Extract the (x, y) coordinate from the center of the cell holding the provided text.  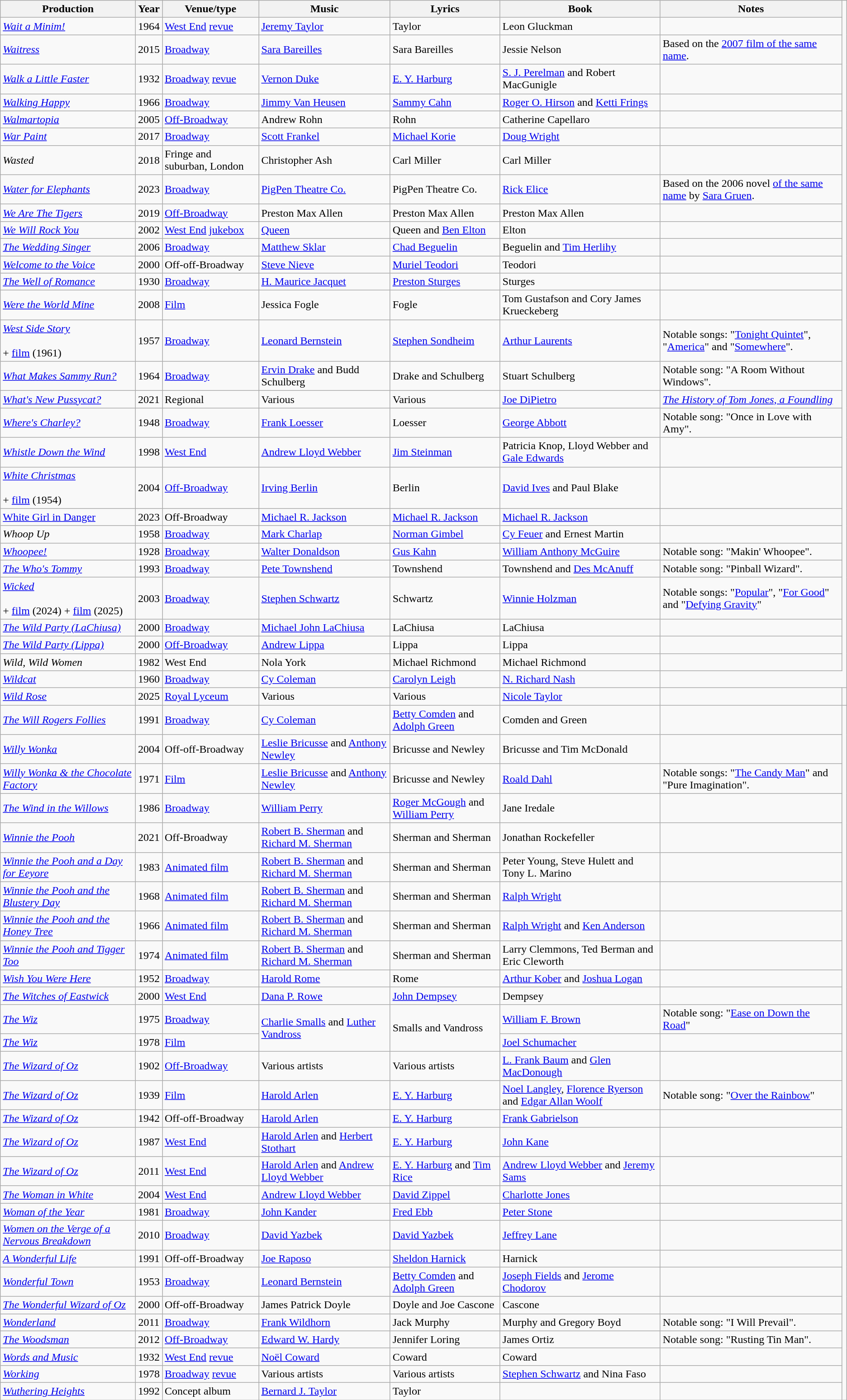
Nicole Taylor (580, 697)
Jennifer Loring (445, 1339)
Rome (445, 978)
Women on the Verge of a Nervous Breakdown (68, 1235)
Frank Wildhorn (324, 1322)
Jeremy Taylor (324, 26)
Wonderland (68, 1322)
Notes (751, 9)
1902 (148, 1066)
Irving Berlin (324, 488)
Frank Gabrielson (580, 1119)
Catherine Capellaro (580, 119)
William Anthony McGuire (580, 551)
1998 (148, 452)
N. Richard Nash (580, 679)
2006 (148, 247)
Walter Donaldson (324, 551)
Winnie the Pooh and Tigger Too (68, 955)
Book (580, 9)
Joe Raposo (324, 1258)
Fringe and suburban, London (210, 160)
Doyle and Joe Cascone (445, 1305)
Chad Beguelin (445, 247)
Scott Frankel (324, 137)
Comden and Green (580, 720)
1939 (148, 1096)
Bricusse and Tim McDonald (580, 749)
Wicked+ film (2024) + film (2025) (68, 598)
2025 (148, 697)
Wonderful Town (68, 1282)
Sheldon Harnick (445, 1258)
War Paint (68, 137)
Ervin Drake and Budd Schulberg (324, 376)
Beguelin and Tim Herlihy (580, 247)
Roger McGough and William Perry (445, 808)
Waitress (68, 50)
Matthew Sklar (324, 247)
Patricia Knop, Lloyd Webber and Gale Edwards (580, 452)
1960 (148, 679)
Bernard J. Taylor (324, 1391)
What's New Pussycat? (68, 399)
West End jukebox (210, 230)
Peter Young, Steve Hulett and Tony L. Marino (580, 867)
1968 (148, 897)
Muriel Teodori (445, 265)
Gus Kahn (445, 551)
Venue/type (210, 9)
Andrew Lippa (324, 645)
1983 (148, 867)
Tom Gustafson and Cory James Krueckeberg (580, 305)
Year (148, 9)
Wasted (68, 160)
Christopher Ash (324, 160)
George Abbott (580, 422)
1975 (148, 1019)
Regional (210, 399)
Notable song: "I Will Prevail". (751, 1322)
Wildcat (68, 679)
2008 (148, 305)
Loesser (445, 422)
1982 (148, 662)
Andrew Rohn (324, 119)
Roger O. Hirson and Ketti Frings (580, 102)
John Kander (324, 1212)
1974 (148, 955)
Andrew Lloyd Webber and Jeremy Sams (580, 1172)
Wish You Were Here (68, 978)
Teodori (580, 265)
Wild, Wild Women (68, 662)
Winnie the Pooh and the Honey Tree (68, 925)
Harnick (580, 1258)
Townshend (445, 569)
The Wind in the Willows (68, 808)
Wild Rose (68, 697)
Whistle Down the Wind (68, 452)
2019 (148, 213)
Charlotte Jones (580, 1195)
Harold Rome (324, 978)
The Witches of Eastwick (68, 996)
Wuthering Heights (68, 1391)
Jim Steinman (445, 452)
Mark Charlap (324, 534)
Walking Happy (68, 102)
Notable songs: "Tonight Quintet", "America" and "Somewhere". (751, 341)
Willy Wonka (68, 749)
1953 (148, 1282)
2017 (148, 137)
David Zippel (445, 1195)
Stephen Schwartz and Nina Faso (580, 1374)
Rohn (445, 119)
Smalls and Vandross (445, 1028)
Jeffrey Lane (580, 1235)
Royal Lyceum (210, 697)
Larry Clemmons, Ted Berman and Eric Cleworth (580, 955)
Schwartz (445, 598)
Arthur Kober and Joshua Logan (580, 978)
Edward W. Hardy (324, 1339)
Stephen Schwartz (324, 598)
E. Y. Harburg and Tim Rice (445, 1172)
Frank Loesser (324, 422)
2015 (148, 50)
Jessie Nelson (580, 50)
Fred Ebb (445, 1212)
The Wild Party (LaChiusa) (68, 627)
Woman of the Year (68, 1212)
The Will Rogers Follies (68, 720)
1981 (148, 1212)
Notable songs: "Popular", "For Good" and "Defying Gravity" (751, 598)
White Girl in Danger (68, 517)
Whoopee! (68, 551)
Harold Arlen and Herbert Stothart (324, 1142)
Norman Gimbel (445, 534)
Charlie Smalls and Luther Vandross (324, 1028)
Murphy and Gregory Boyd (580, 1322)
Winnie the Pooh and a Day for Eeyore (68, 867)
Cascone (580, 1305)
Peter Stone (580, 1212)
Sammy Cahn (445, 102)
Lyrics (445, 9)
2012 (148, 1339)
Michael John LaChiusa (324, 627)
Queen and Ben Elton (445, 230)
West Side Story + film (1961) (68, 341)
1986 (148, 808)
William F. Brown (580, 1019)
Drake and Schulberg (445, 376)
2010 (148, 1235)
Leon Gluckman (580, 26)
H. Maurice Jacquet (324, 282)
James Patrick Doyle (324, 1305)
David Ives and Paul Blake (580, 488)
The Woodsman (68, 1339)
Concept album (210, 1391)
John Dempsey (445, 996)
1948 (148, 422)
Music (324, 9)
James Ortiz (580, 1339)
Steve Nieve (324, 265)
1952 (148, 978)
The Wonderful Wizard of Oz (68, 1305)
2018 (148, 160)
William Perry (324, 808)
Stephen Sondheim (445, 341)
Based on the 2006 novel of the same name by Sara Gruen. (751, 189)
Berlin (445, 488)
1993 (148, 569)
We Are The Tigers (68, 213)
2003 (148, 598)
Harold Arlen and Andrew Lloyd Webber (324, 1172)
1957 (148, 341)
Joel Schumacher (580, 1042)
Queen (324, 230)
S. J. Perelman and Robert MacGunigle (580, 79)
1930 (148, 282)
Preston Sturges (445, 282)
Notable songs: "The Candy Man" and "Pure Imagination". (751, 779)
Noël Coward (324, 1357)
Jessica Fogle (324, 305)
The Woman in White (68, 1195)
Notable song: "A Room Without Windows". (751, 376)
White Christmas + film (1954) (68, 488)
Ralph Wright and Ken Anderson (580, 925)
Stuart Schulberg (580, 376)
Wait a Minim! (68, 26)
Townshend and Des McAnuff (580, 569)
1987 (148, 1142)
Joe DiPietro (580, 399)
Jimmy Van Heusen (324, 102)
Noel Langley, Florence Ryerson and Edgar Allan Woolf (580, 1096)
The History of Tom Jones, a Foundling (751, 399)
Notable song: "Pinball Wizard". (751, 569)
John Kane (580, 1142)
Notable song: "Makin' Whoopee". (751, 551)
Arthur Laurents (580, 341)
Walk a Little Faster (68, 79)
Jack Murphy (445, 1322)
Fogle (445, 305)
Sturges (580, 282)
Michael Korie (445, 137)
Notable song: "Over the Rainbow" (751, 1096)
Joseph Fields and Jerome Chodorov (580, 1282)
2005 (148, 119)
Winnie the Pooh and the Blustery Day (68, 897)
A Wonderful Life (68, 1258)
Roald Dahl (580, 779)
Based on the 2007 film of the same name. (751, 50)
Walmartopia (68, 119)
Winnie the Pooh (68, 838)
Willy Wonka & the Chocolate Factory (68, 779)
Jane Iredale (580, 808)
Notable song: "Once in Love with Amy". (751, 422)
1992 (148, 1391)
The Well of Romance (68, 282)
1958 (148, 534)
Notable song: "Ease on Down the Road" (751, 1019)
What Makes Sammy Run? (68, 376)
The Wild Party (Lippa) (68, 645)
2002 (148, 230)
Pete Townshend (324, 569)
Jonathan Rockefeller (580, 838)
The Wedding Singer (68, 247)
We Will Rock You (68, 230)
Water for Elephants (68, 189)
Ralph Wright (580, 897)
Cy Feuer and Ernest Martin (580, 534)
1971 (148, 779)
L. Frank Baum and Glen MacDonough (580, 1066)
Notable song: "Rusting Tin Man". (751, 1339)
Winnie Holzman (580, 598)
Words and Music (68, 1357)
Doug Wright (580, 137)
Carolyn Leigh (445, 679)
Were the World Mine (68, 305)
Elton (580, 230)
Rick Elice (580, 189)
1942 (148, 1119)
Working (68, 1374)
Dana P. Rowe (324, 996)
Vernon Duke (324, 79)
Where's Charley? (68, 422)
The Who's Tommy (68, 569)
Whoop Up (68, 534)
Production (68, 9)
1928 (148, 551)
Nola York (324, 662)
Welcome to the Voice (68, 265)
Dempsey (580, 996)
